Determine the [X, Y] coordinate at the center of the cell enclosing the given text.  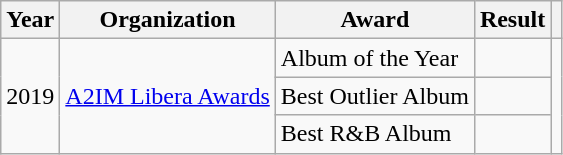
Album of the Year [374, 58]
A2IM Libera Awards [168, 96]
2019 [30, 96]
Result [512, 20]
Award [374, 20]
Best Outlier Album [374, 96]
Organization [168, 20]
Year [30, 20]
Best R&B Album [374, 134]
